Determine the (X, Y) coordinate at the center of the cell enclosing the given text.  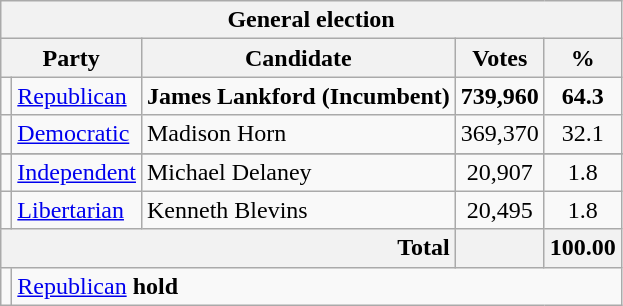
100.00 (582, 248)
Candidate (298, 58)
369,370 (500, 134)
32.1 (582, 134)
General election (312, 20)
James Lankford (Incumbent) (298, 96)
Independent (77, 172)
Libertarian (77, 210)
% (582, 58)
Madison Horn (298, 134)
64.3 (582, 96)
739,960 (500, 96)
20,495 (500, 210)
20,907 (500, 172)
Republican (77, 96)
Total (228, 248)
Republican hold (317, 286)
Party (72, 58)
Democratic (77, 134)
Michael Delaney (298, 172)
Kenneth Blevins (298, 210)
Votes (500, 58)
